Output the [X, Y] coordinate of the center of the cell containing the given text.  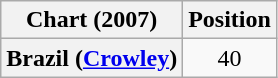
Position [230, 20]
Brazil (Crowley) [92, 58]
Chart (2007) [92, 20]
40 [230, 58]
